Return the [x, y] coordinate for the center point of the cell that contains the specified text.  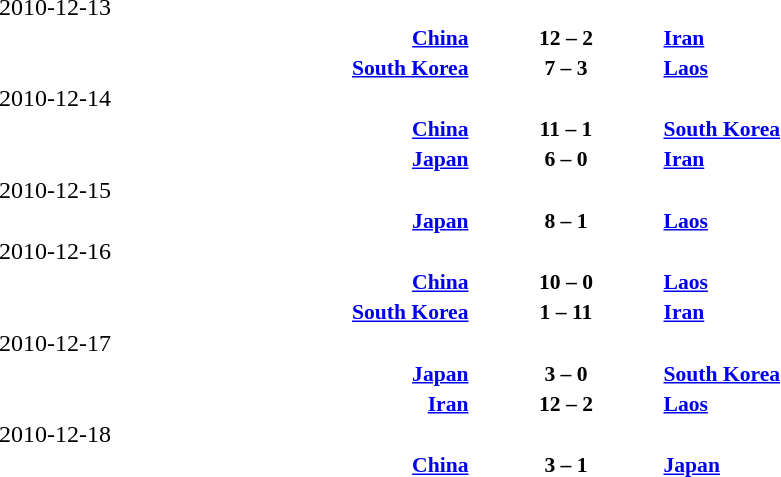
3 – 0 [566, 374]
11 – 1 [566, 129]
7 – 3 [566, 68]
8 – 1 [566, 220]
6 – 0 [566, 159]
1 – 11 [566, 312]
10 – 0 [566, 282]
